Pinpoint the cell where the given text exists, returning its [X, Y] midpoint coordinate. 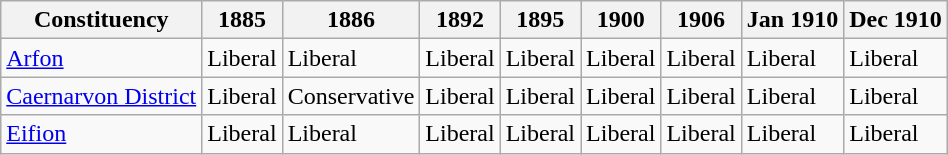
1886 [351, 20]
Conservative [351, 96]
1885 [242, 20]
Dec 1910 [896, 20]
1892 [460, 20]
Caernarvon District [102, 96]
1900 [621, 20]
Eifion [102, 134]
Constituency [102, 20]
Jan 1910 [792, 20]
1895 [540, 20]
1906 [701, 20]
Arfon [102, 58]
